Find where the given text appears and provide that cell's center as (x, y) coordinate. 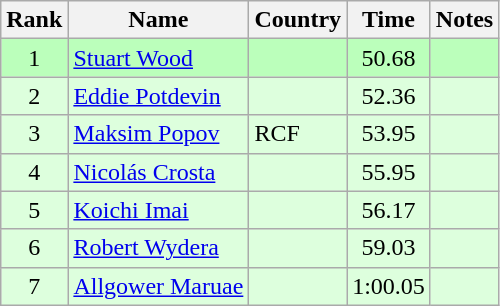
59.03 (389, 248)
7 (34, 286)
Nicolás Crosta (158, 172)
1:00.05 (389, 286)
Robert Wydera (158, 248)
6 (34, 248)
Time (389, 20)
Name (158, 20)
Maksim Popov (158, 134)
Notes (464, 20)
3 (34, 134)
Koichi Imai (158, 210)
56.17 (389, 210)
Country (298, 20)
Stuart Wood (158, 58)
Allgower Maruae (158, 286)
Eddie Potdevin (158, 96)
52.36 (389, 96)
50.68 (389, 58)
4 (34, 172)
53.95 (389, 134)
2 (34, 96)
5 (34, 210)
RCF (298, 134)
Rank (34, 20)
55.95 (389, 172)
1 (34, 58)
